Search for the cell housing the specified text and yield its [x, y] center coordinate. 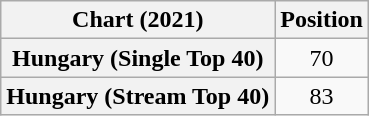
Chart (2021) [138, 20]
Hungary (Single Top 40) [138, 58]
Position [322, 20]
70 [322, 58]
83 [322, 96]
Hungary (Stream Top 40) [138, 96]
